Return the [x, y] coordinate for the center point of the cell that contains the specified text.  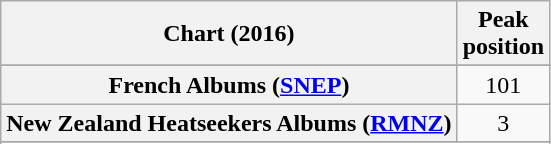
French Albums (SNEP) [229, 85]
Chart (2016) [229, 34]
New Zealand Heatseekers Albums (RMNZ) [229, 123]
101 [503, 85]
Peak position [503, 34]
3 [503, 123]
